Determine the [x, y] coordinate at the center of the cell enclosing the given text.  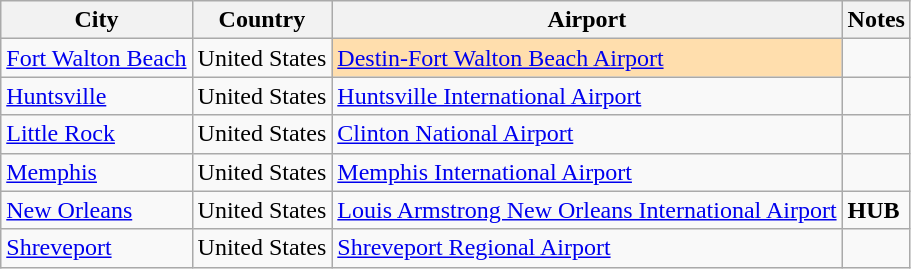
Little Rock [96, 134]
HUB [876, 210]
New Orleans [96, 210]
Memphis International Airport [587, 172]
Destin-Fort Walton Beach Airport [587, 58]
Shreveport [96, 248]
Country [262, 20]
Notes [876, 20]
Fort Walton Beach [96, 58]
Airport [587, 20]
Huntsville International Airport [587, 96]
Memphis [96, 172]
Huntsville [96, 96]
Shreveport Regional Airport [587, 248]
City [96, 20]
Clinton National Airport [587, 134]
Louis Armstrong New Orleans International Airport [587, 210]
